Pinpoint the cell where the given text exists, returning its (x, y) midpoint coordinate. 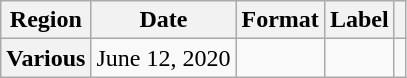
June 12, 2020 (164, 58)
Label (359, 20)
Format (280, 20)
Region (46, 20)
Various (46, 58)
Date (164, 20)
